From the cell containing the given text, extract its center point as (X, Y) coordinate. 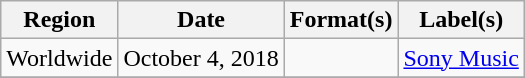
Date (201, 20)
Format(s) (341, 20)
Label(s) (461, 20)
October 4, 2018 (201, 58)
Worldwide (60, 58)
Region (60, 20)
Sony Music (461, 58)
